Detect which cell encompasses the target text, then output its [x, y] center coordinate. 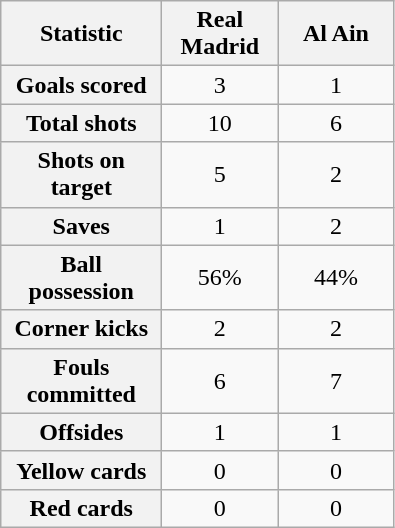
10 [220, 123]
Statistic [82, 34]
Goals scored [82, 85]
Yellow cards [82, 470]
Shots on target [82, 174]
Total shots [82, 123]
Saves [82, 226]
7 [336, 380]
3 [220, 85]
Al Ain [336, 34]
Red cards [82, 508]
56% [220, 278]
Offsides [82, 432]
5 [220, 174]
Ball possession [82, 278]
44% [336, 278]
Fouls committed [82, 380]
Corner kicks [82, 329]
Real Madrid [220, 34]
